Pinpoint the cell where the given text exists, returning its (x, y) midpoint coordinate. 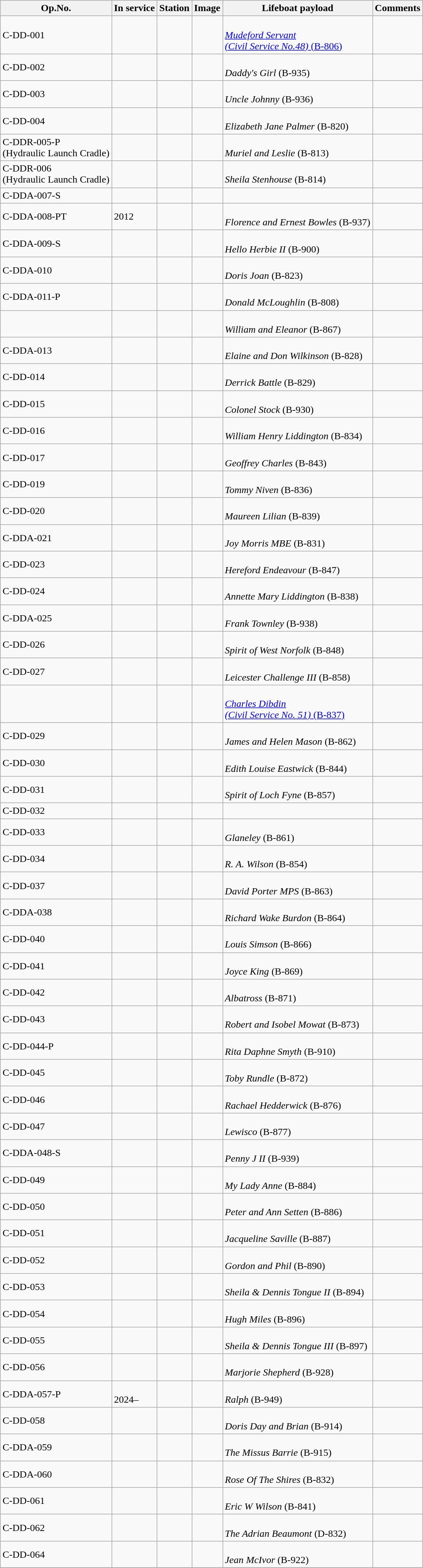
C-DD-045 (56, 1072)
Leicester Challenge III (B-858) (298, 671)
Frank Townley (B-938) (298, 618)
C-DD-024 (56, 591)
C-DDA-013 (56, 350)
Annette Mary Liddington (B-838) (298, 591)
Comments (398, 8)
C-DD-050 (56, 1207)
C-DDA-060 (56, 1474)
Donald McLoughlin (B-808) (298, 297)
C-DD-044-P (56, 1046)
Elizabeth Jane Palmer (B-820) (298, 121)
Image (207, 8)
Mudeford Servant(Civil Service No.48) (B-806) (298, 35)
C-DD-002 (56, 67)
Spirit of West Norfolk (B-848) (298, 645)
Maureen Lilian (B-839) (298, 511)
Op.No. (56, 8)
Penny J II (B-939) (298, 1153)
Peter and Ann Setten (B-886) (298, 1207)
Louis Simson (B-866) (298, 939)
C-DD-014 (56, 378)
Doris Day and Brian (B-914) (298, 1420)
C-DD-040 (56, 939)
C-DD-055 (56, 1341)
C-DD-020 (56, 511)
2012 (134, 216)
C-DD-016 (56, 431)
Gordon and Phil (B-890) (298, 1260)
Hello Herbie II (B-900) (298, 243)
2024– (134, 1394)
C-DDA-057-P (56, 1394)
Elaine and Don Wilkinson (B-828) (298, 350)
Rachael Hedderwick (B-876) (298, 1100)
C-DD-064 (56, 1554)
Toby Rundle (B-872) (298, 1072)
C-DD-019 (56, 484)
Muriel and Leslie (B-813) (298, 147)
Rose Of The Shires (B-832) (298, 1474)
C-DD-023 (56, 564)
R. A. Wilson (B-854) (298, 859)
Glaneley (B-861) (298, 832)
C-DD-033 (56, 832)
C-DD-001 (56, 35)
C-DD-003 (56, 94)
William and Eleanor (B-867) (298, 323)
Joyce King (B-869) (298, 966)
C-DD-056 (56, 1367)
Sheila & Dennis Tongue II (B-894) (298, 1287)
James and Helen Mason (B-862) (298, 736)
My Lady Anne (B-884) (298, 1179)
C-DDA-010 (56, 270)
C-DD-046 (56, 1100)
C-DDA-021 (56, 538)
Albatross (B-871) (298, 993)
Colonel Stock (B-930) (298, 404)
Uncle Johnny (B-936) (298, 94)
C-DD-026 (56, 645)
Sheila Stenhouse (B-814) (298, 174)
C-DD-042 (56, 993)
C-DD-004 (56, 121)
Rita Daphne Smyth (B-910) (298, 1046)
Station (174, 8)
Hugh Miles (B-896) (298, 1313)
Robert and Isobel Mowat (B-873) (298, 1019)
C-DD-043 (56, 1019)
C-DD-030 (56, 762)
C-DD-031 (56, 790)
C-DDA-059 (56, 1448)
David Porter MPS (B-863) (298, 886)
Jacqueline Saville (B-887) (298, 1234)
C-DD-015 (56, 404)
The Adrian Beaumont (D-832) (298, 1527)
Spirit of Loch Fyne (B-857) (298, 790)
Lifeboat payload (298, 8)
Joy Morris MBE (B-831) (298, 538)
Tommy Niven (B-836) (298, 484)
C-DD-053 (56, 1287)
C-DD-049 (56, 1179)
Richard Wake Burdon (B-864) (298, 912)
C-DD-051 (56, 1234)
The Missus Barrie (B-915) (298, 1448)
Hereford Endeavour (B-847) (298, 564)
C-DD-032 (56, 811)
C-DDR-006 (Hydraulic Launch Cradle) (56, 174)
C-DD-047 (56, 1126)
Eric W Wilson (B-841) (298, 1501)
C-DD-037 (56, 886)
Charles Dibdin(Civil Service No. 51) (B-837) (298, 704)
C-DDA-025 (56, 618)
C-DDR-005-P (Hydraulic Launch Cradle) (56, 147)
C-DDA-009-S (56, 243)
C-DDA-048-S (56, 1153)
C-DDA-007-S (56, 195)
Derrick Battle (B-829) (298, 378)
Florence and Ernest Bowles (B-937) (298, 216)
C-DD-058 (56, 1420)
In service (134, 8)
C-DD-054 (56, 1313)
C-DD-034 (56, 859)
C-DDA-008-PT (56, 216)
Doris Joan (B-823) (298, 270)
C-DD-029 (56, 736)
C-DD-062 (56, 1527)
Sheila & Dennis Tongue III (B-897) (298, 1341)
Daddy's Girl (B-935) (298, 67)
C-DD-052 (56, 1260)
Ralph (B-949) (298, 1394)
Lewisco (B-877) (298, 1126)
C-DD-017 (56, 457)
William Henry Liddington (B-834) (298, 431)
C-DD-061 (56, 1501)
Jean McIvor (B-922) (298, 1554)
C-DDA-038 (56, 912)
Geoffrey Charles (B-843) (298, 457)
C-DDA-011-P (56, 297)
Marjorie Shepherd (B-928) (298, 1367)
C-DD-027 (56, 671)
Edith Louise Eastwick (B-844) (298, 762)
C-DD-041 (56, 966)
